Provide the [X, Y] coordinate of the cell's center where the given text is located.  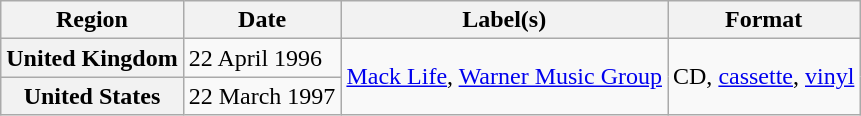
22 March 1997 [262, 96]
United Kingdom [92, 58]
Date [262, 20]
Region [92, 20]
CD, cassette, vinyl [764, 77]
Mack Life, Warner Music Group [504, 77]
Format [764, 20]
United States [92, 96]
22 April 1996 [262, 58]
Label(s) [504, 20]
